Identify which cell holds the provided text, then report its [x, y] central coordinate. 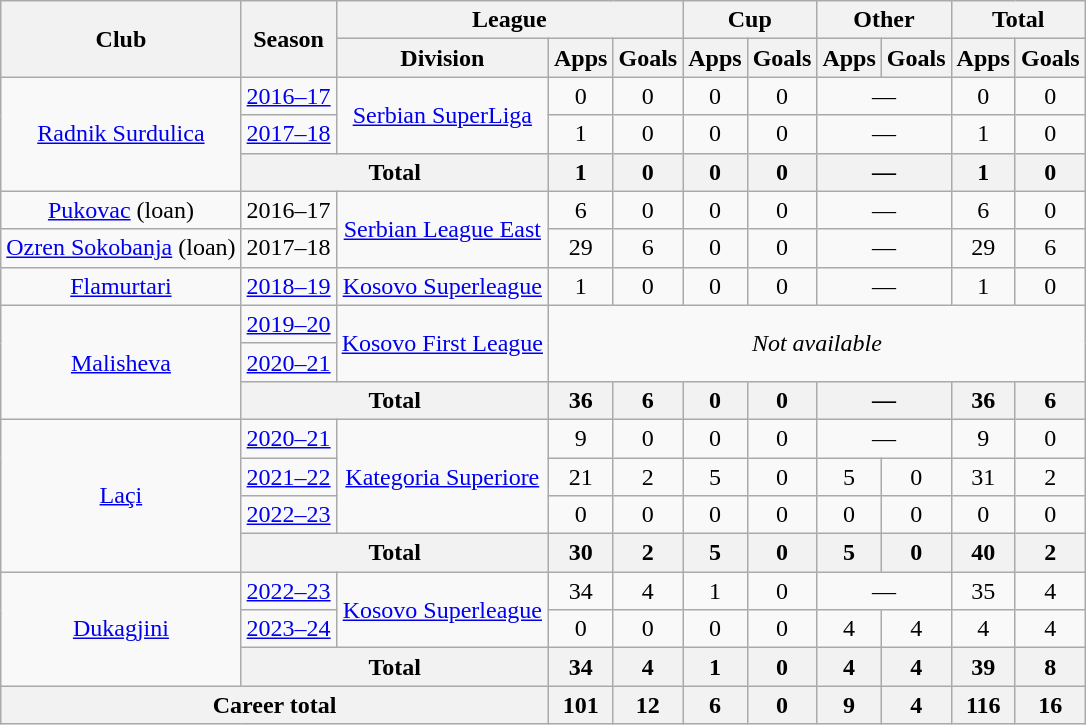
Club [121, 39]
Flamurtari [121, 286]
116 [983, 705]
Radnik Surdulica [121, 134]
2023–24 [288, 629]
Cup [750, 20]
30 [581, 553]
Division [442, 58]
Kategoria Superiore [442, 476]
35 [983, 591]
2021–22 [288, 477]
Dukagjini [121, 629]
Pukovac (loan) [121, 210]
21 [581, 477]
Serbian League East [442, 229]
Malisheva [121, 362]
40 [983, 553]
2018–19 [288, 286]
Serbian SuperLiga [442, 115]
Laçi [121, 495]
Ozren Sokobanja (loan) [121, 248]
Season [288, 39]
2019–20 [288, 324]
101 [581, 705]
31 [983, 477]
39 [983, 667]
Other [884, 20]
League [510, 20]
Career total [275, 705]
16 [1050, 705]
12 [648, 705]
8 [1050, 667]
Not available [818, 343]
Kosovo First League [442, 343]
